Determine the [X, Y] coordinate at the center of the cell enclosing the given text.  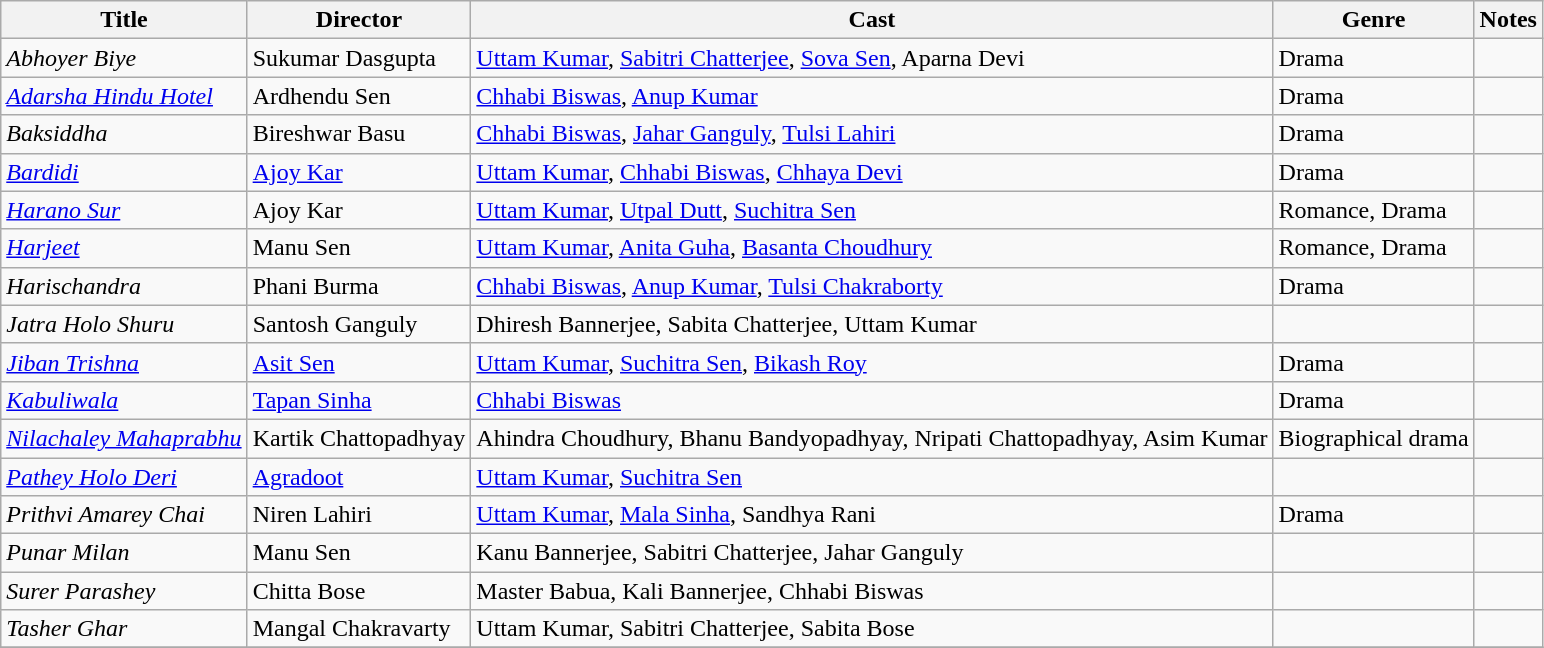
Uttam Kumar, Suchitra Sen, Bikash Roy [872, 362]
Agradoot [359, 477]
Ardhendu Sen [359, 96]
Kabuliwala [124, 400]
Kartik Chattopadhyay [359, 438]
Phani Burma [359, 286]
Master Babua, Kali Bannerjee, Chhabi Biswas [872, 591]
Harjeet [124, 248]
Niren Lahiri [359, 515]
Santosh Ganguly [359, 324]
Jiban Trishna [124, 362]
Mangal Chakravarty [359, 629]
Uttam Kumar, Mala Sinha, Sandhya Rani [872, 515]
Notes [1508, 20]
Abhoyer Biye [124, 58]
Nilachaley Mahaprabhu [124, 438]
Pathey Holo Deri [124, 477]
Adarsha Hindu Hotel [124, 96]
Uttam Kumar, Sabitri Chatterjee, Sabita Bose [872, 629]
Tapan Sinha [359, 400]
Tasher Ghar [124, 629]
Chitta Bose [359, 591]
Director [359, 20]
Prithvi Amarey Chai [124, 515]
Uttam Kumar, Utpal Dutt, Suchitra Sen [872, 210]
Uttam Kumar, Sabitri Chatterjee, Sova Sen, Aparna Devi [872, 58]
Title [124, 20]
Kanu Bannerjee, Sabitri Chatterjee, Jahar Ganguly [872, 553]
Harano Sur [124, 210]
Dhiresh Bannerjee, Sabita Chatterjee, Uttam Kumar [872, 324]
Jatra Holo Shuru [124, 324]
Asit Sen [359, 362]
Harischandra [124, 286]
Uttam Kumar, Suchitra Sen [872, 477]
Cast [872, 20]
Uttam Kumar, Chhabi Biswas, Chhaya Devi [872, 172]
Chhabi Biswas [872, 400]
Chhabi Biswas, Jahar Ganguly, Tulsi Lahiri [872, 134]
Ahindra Choudhury, Bhanu Bandyopadhyay, Nripati Chattopadhyay, Asim Kumar [872, 438]
Biographical drama [1374, 438]
Sukumar Dasgupta [359, 58]
Surer Parashey [124, 591]
Uttam Kumar, Anita Guha, Basanta Choudhury [872, 248]
Bardidi [124, 172]
Chhabi Biswas, Anup Kumar [872, 96]
Baksiddha [124, 134]
Genre [1374, 20]
Bireshwar Basu [359, 134]
Punar Milan [124, 553]
Chhabi Biswas, Anup Kumar, Tulsi Chakraborty [872, 286]
